Return (x, y) of the center of cell containing provided text 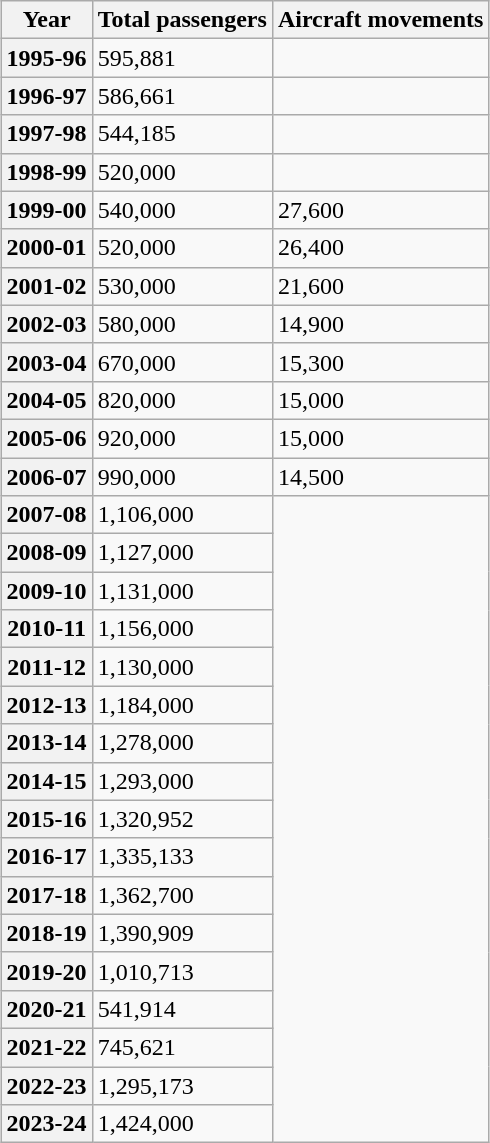
27,600 (380, 210)
1999-00 (46, 210)
540,000 (182, 210)
1,335,133 (182, 857)
2022-23 (46, 1085)
1998-99 (46, 172)
1,295,173 (182, 1085)
595,881 (182, 58)
14,500 (380, 477)
2005-06 (46, 438)
21,600 (380, 286)
2009-10 (46, 591)
1,184,000 (182, 705)
2021-22 (46, 1047)
586,661 (182, 96)
Total passengers (182, 20)
1,127,000 (182, 553)
820,000 (182, 400)
2015-16 (46, 819)
2023-24 (46, 1124)
1,156,000 (182, 629)
1,424,000 (182, 1124)
2012-13 (46, 705)
1997-98 (46, 134)
541,914 (182, 1009)
1996-97 (46, 96)
1,362,700 (182, 895)
2017-18 (46, 895)
15,300 (380, 362)
530,000 (182, 286)
1,130,000 (182, 667)
2001-02 (46, 286)
26,400 (380, 248)
2011-12 (46, 667)
990,000 (182, 477)
2004-05 (46, 400)
1,278,000 (182, 743)
1,390,909 (182, 933)
920,000 (182, 438)
2020-21 (46, 1009)
1995-96 (46, 58)
745,621 (182, 1047)
Aircraft movements (380, 20)
2006-07 (46, 477)
2014-15 (46, 781)
1,131,000 (182, 591)
2000-01 (46, 248)
1,106,000 (182, 515)
670,000 (182, 362)
580,000 (182, 324)
2008-09 (46, 553)
2002-03 (46, 324)
1,320,952 (182, 819)
1,293,000 (182, 781)
1,010,713 (182, 971)
2003-04 (46, 362)
2010-11 (46, 629)
2007-08 (46, 515)
2019-20 (46, 971)
14,900 (380, 324)
Year (46, 20)
2016-17 (46, 857)
2013-14 (46, 743)
544,185 (182, 134)
2018-19 (46, 933)
